Extract the (x, y) coordinate from the center of the cell holding the provided text.  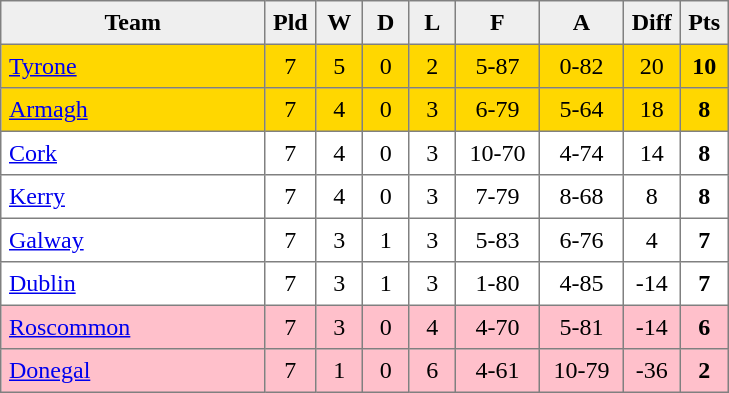
-36 (651, 371)
10-79 (581, 371)
Armagh (133, 110)
Diff (651, 23)
5-83 (497, 240)
0-82 (581, 66)
Team (133, 23)
4-61 (497, 371)
18 (651, 110)
Dublin (133, 284)
14 (651, 153)
10 (704, 66)
5 (339, 66)
5-64 (581, 110)
D (385, 23)
4-70 (497, 327)
20 (651, 66)
Kerry (133, 197)
Pld (290, 23)
Cork (133, 153)
5-81 (581, 327)
L (432, 23)
4-74 (581, 153)
Tyrone (133, 66)
W (339, 23)
6-79 (497, 110)
Pts (704, 23)
6-76 (581, 240)
5-87 (497, 66)
4-85 (581, 284)
7-79 (497, 197)
Galway (133, 240)
10-70 (497, 153)
F (497, 23)
8-68 (581, 197)
Roscommon (133, 327)
A (581, 23)
1-80 (497, 284)
Donegal (133, 371)
